Return [X, Y] of the center of cell containing provided text 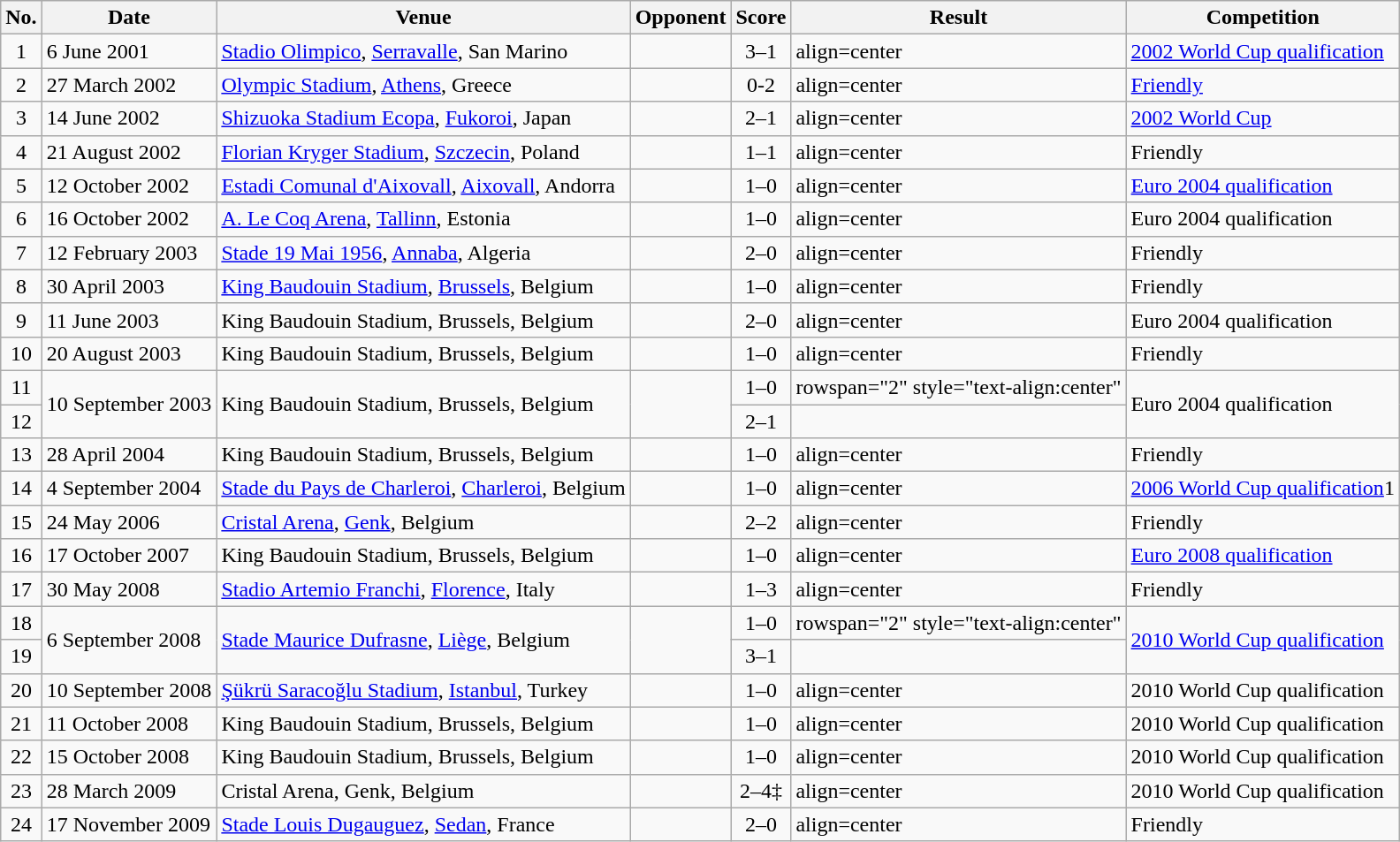
Şükrü Saracoğlu Stadium, Istanbul, Turkey [423, 690]
4 September 2004 [129, 489]
Stade 19 Mai 1956, Annaba, Algeria [423, 253]
Stade Louis Dugauguez, Sedan, France [423, 824]
6 [21, 219]
24 [21, 824]
No. [21, 18]
30 April 2003 [129, 286]
Opponent [681, 18]
30 May 2008 [129, 589]
Result [958, 18]
1–3 [761, 589]
Date [129, 18]
Euro 2008 qualification [1262, 556]
17 November 2009 [129, 824]
9 [21, 320]
Shizuoka Stadium Ecopa, Fukoroi, Japan [423, 118]
Stadio Artemio Franchi, Florence, Italy [423, 589]
4 [21, 152]
Venue [423, 18]
22 [21, 757]
24 May 2006 [129, 522]
7 [21, 253]
21 [21, 724]
10 [21, 353]
13 [21, 455]
3 [21, 118]
2–2 [761, 522]
1 [21, 51]
6 September 2008 [129, 640]
16 [21, 556]
20 August 2003 [129, 353]
2006 World Cup qualification1 [1262, 489]
27 March 2002 [129, 85]
8 [21, 286]
16 October 2002 [129, 219]
17 October 2007 [129, 556]
2 [21, 85]
15 October 2008 [129, 757]
Stade Maurice Dufrasne, Liège, Belgium [423, 640]
1–1 [761, 152]
10 September 2003 [129, 404]
11 June 2003 [129, 320]
18 [21, 623]
12 October 2002 [129, 186]
2002 World Cup [1262, 118]
2–4‡ [761, 791]
17 [21, 589]
12 February 2003 [129, 253]
Stadio Olimpico, Serravalle, San Marino [423, 51]
Stade du Pays de Charleroi, Charleroi, Belgium [423, 489]
Olympic Stadium, Athens, Greece [423, 85]
11 [21, 387]
Score [761, 18]
A. Le Coq Arena, Tallinn, Estonia [423, 219]
15 [21, 522]
12 [21, 421]
Florian Kryger Stadium, Szczecin, Poland [423, 152]
20 [21, 690]
28 April 2004 [129, 455]
0-2 [761, 85]
21 August 2002 [129, 152]
6 June 2001 [129, 51]
28 March 2009 [129, 791]
Estadi Comunal d'Aixovall, Aixovall, Andorra [423, 186]
11 October 2008 [129, 724]
14 June 2002 [129, 118]
Competition [1262, 18]
10 September 2008 [129, 690]
2002 World Cup qualification [1262, 51]
5 [21, 186]
19 [21, 656]
23 [21, 791]
14 [21, 489]
